Return [X, Y] of the center of cell containing provided text 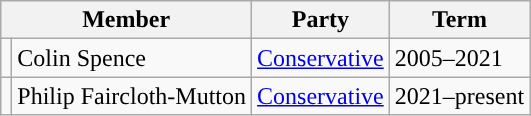
Term [459, 20]
Philip Faircloth-Mutton [132, 96]
Party [321, 20]
Member [126, 20]
Colin Spence [132, 58]
2005–2021 [459, 58]
2021–present [459, 96]
